Find where the given text appears and provide that cell's center as [X, Y] coordinate. 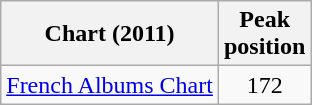
French Albums Chart [110, 85]
Chart (2011) [110, 34]
Peakposition [264, 34]
172 [264, 85]
